Capture the cell that displays the provided text and extract its [x, y] central coordinate. 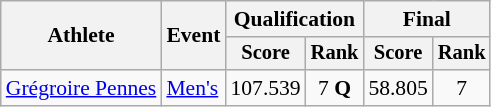
58.805 [398, 88]
Event [193, 36]
Qualification [294, 19]
7 [462, 88]
Athlete [82, 36]
Final [426, 19]
Grégroire Pennes [82, 88]
7 Q [335, 88]
Men's [193, 88]
107.539 [265, 88]
